Determine the [x, y] coordinate at the center of the cell enclosing the given text.  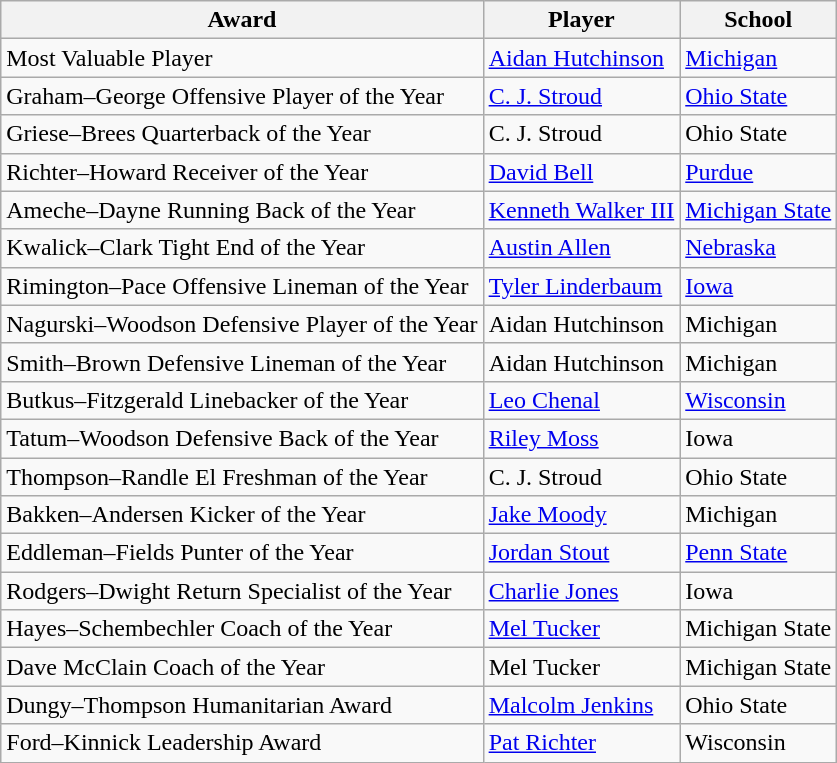
Hayes–Schembechler Coach of the Year [242, 629]
Austin Allen [582, 248]
School [758, 20]
Bakken–Andersen Kicker of the Year [242, 515]
Tyler Linderbaum [582, 286]
David Bell [582, 172]
Purdue [758, 172]
Richter–Howard Receiver of the Year [242, 172]
Dave McClain Coach of the Year [242, 667]
Kenneth Walker III [582, 210]
Butkus–Fitzgerald Linebacker of the Year [242, 400]
Leo Chenal [582, 400]
Rimington–Pace Offensive Lineman of the Year [242, 286]
Rodgers–Dwight Return Specialist of the Year [242, 591]
Thompson–Randle El Freshman of the Year [242, 477]
Tatum–Woodson Defensive Back of the Year [242, 438]
Ameche–Dayne Running Back of the Year [242, 210]
Eddleman–Fields Punter of the Year [242, 553]
Jake Moody [582, 515]
Most Valuable Player [242, 58]
Award [242, 20]
Jordan Stout [582, 553]
Penn State [758, 553]
Player [582, 20]
Dungy–Thompson Humanitarian Award [242, 705]
Nagurski–Woodson Defensive Player of the Year [242, 324]
Smith–Brown Defensive Lineman of the Year [242, 362]
Riley Moss [582, 438]
Graham–George Offensive Player of the Year [242, 96]
Charlie Jones [582, 591]
Griese–Brees Quarterback of the Year [242, 134]
Pat Richter [582, 743]
Malcolm Jenkins [582, 705]
Nebraska [758, 248]
Kwalick–Clark Tight End of the Year [242, 248]
Ford–Kinnick Leadership Award [242, 743]
